From the cell containing the given text, extract its center point as [x, y] coordinate. 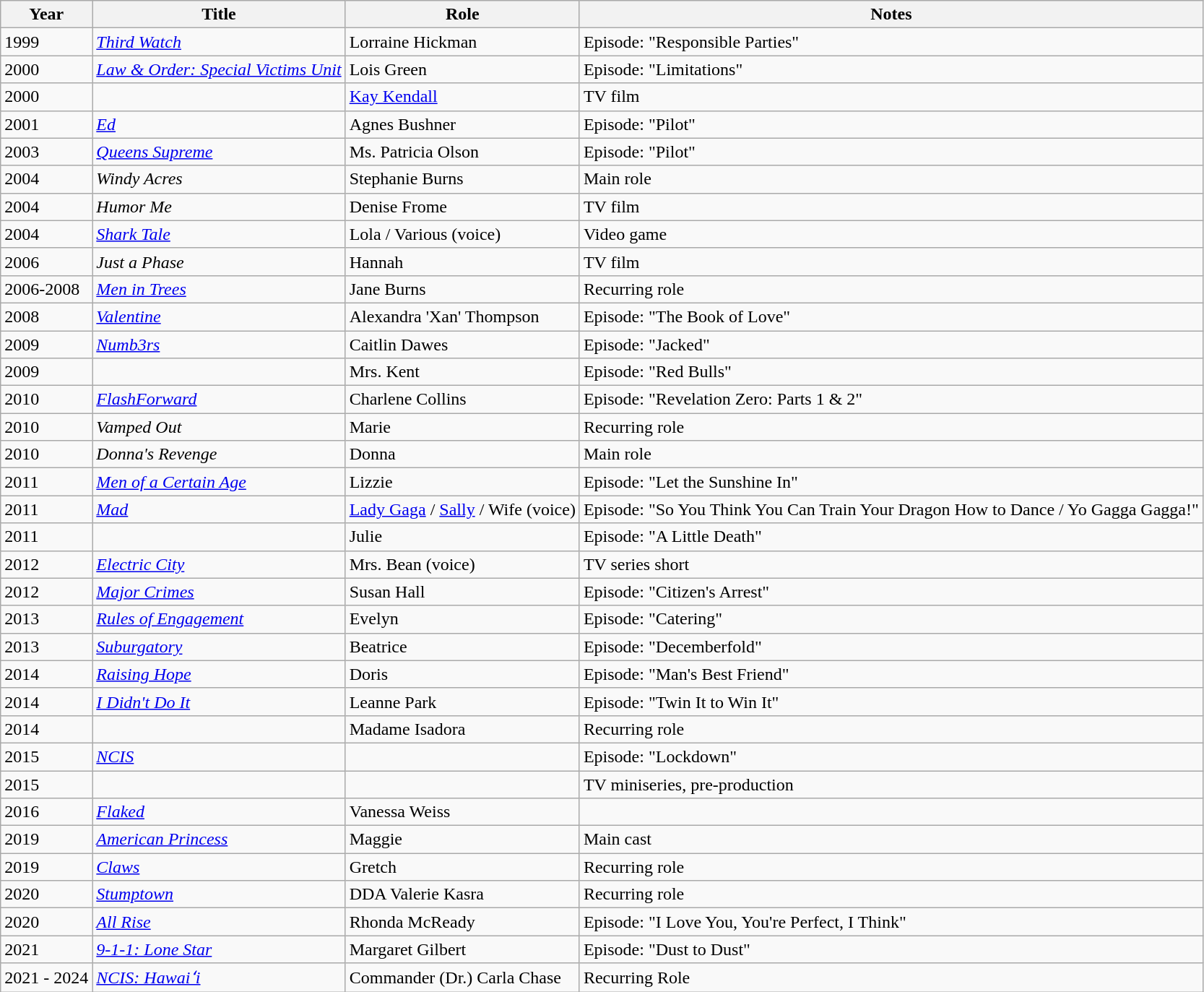
Episode: "So You Think You Can Train Your Dragon How to Dance / Yo Gagga Gagga!" [891, 509]
Lola / Various (voice) [462, 234]
Episode: "Man's Best Friend" [891, 674]
Denise Frome [462, 207]
2008 [46, 316]
Margaret Gilbert [462, 949]
2006-2008 [46, 289]
Lizzie [462, 482]
FlashForward [219, 400]
Jane Burns [462, 289]
Title [219, 14]
Men of a Certain Age [219, 482]
I Didn't Do It [219, 702]
Episode: "Lockdown" [891, 756]
Commander (Dr.) Carla Chase [462, 978]
Episode: "Catering" [891, 619]
Episode: "I Love You, You're Perfect, I Think" [891, 922]
Beatrice [462, 647]
Episode: "Citizen's Arrest" [891, 592]
Kay Kendall [462, 97]
Humor Me [219, 207]
Law & Order: Special Victims Unit [219, 69]
Vamped Out [219, 427]
Stumptown [219, 894]
Alexandra 'Xan' Thompson [462, 316]
Maggie [462, 840]
Numb3rs [219, 345]
Shark Tale [219, 234]
Episode: "Limitations" [891, 69]
2006 [46, 262]
Susan Hall [462, 592]
Leanne Park [462, 702]
Just a Phase [219, 262]
Mad [219, 509]
Julie [462, 537]
NCIS [219, 756]
Suburgatory [219, 647]
Doris [462, 674]
Episode: "Dust to Dust" [891, 949]
All Rise [219, 922]
Rules of Engagement [219, 619]
Lois Green [462, 69]
Vanessa Weiss [462, 812]
Caitlin Dawes [462, 345]
Flaked [219, 812]
2016 [46, 812]
Main cast [891, 840]
Lorraine Hickman [462, 42]
American Princess [219, 840]
Major Crimes [219, 592]
Ed [219, 124]
Donna [462, 454]
Queens Supreme [219, 152]
Recurring Role [891, 978]
Role [462, 14]
1999 [46, 42]
Episode: "Jacked" [891, 345]
Year [46, 14]
Third Watch [219, 42]
Episode: "Let the Sunshine In" [891, 482]
Stephanie Burns [462, 179]
9-1-1: Lone Star [219, 949]
Valentine [219, 316]
Ms. Patricia Olson [462, 152]
Rhonda McReady [462, 922]
2021 [46, 949]
Video game [891, 234]
Gretch [462, 867]
Episode: "Revelation Zero: Parts 1 & 2" [891, 400]
Agnes Bushner [462, 124]
TV series short [891, 564]
Episode: "Red Bulls" [891, 372]
Donna's Revenge [219, 454]
Men in Trees [219, 289]
DDA Valerie Kasra [462, 894]
2021 - 2024 [46, 978]
Episode: "Decemberfold" [891, 647]
Mrs. Kent [462, 372]
2003 [46, 152]
Episode: "The Book of Love" [891, 316]
Evelyn [462, 619]
Hannah [462, 262]
Electric City [219, 564]
Episode: "Twin It to Win It" [891, 702]
Raising Hope [219, 674]
TV miniseries, pre-production [891, 784]
Episode: "A Little Death" [891, 537]
Charlene Collins [462, 400]
Claws [219, 867]
NCIS: Hawaiʻi [219, 978]
Mrs. Bean (voice) [462, 564]
Windy Acres [219, 179]
Episode: "Responsible Parties" [891, 42]
Notes [891, 14]
2001 [46, 124]
Lady Gaga / Sally / Wife (voice) [462, 509]
Madame Isadora [462, 729]
Marie [462, 427]
